Detect which cell encompasses the target text, then output its [x, y] center coordinate. 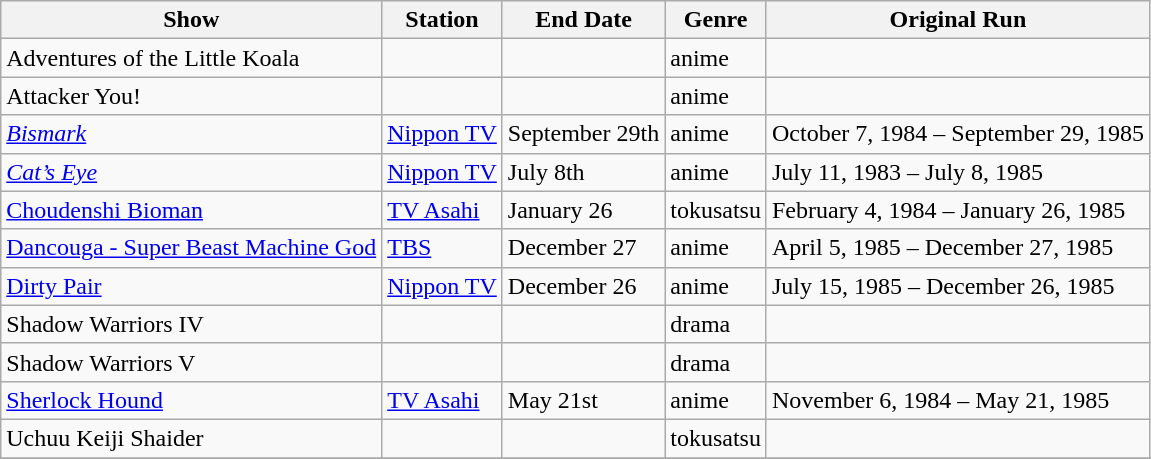
February 4, 1984 – January 26, 1985 [958, 210]
Sherlock Hound [192, 400]
Dancouga - Super Beast Machine God [192, 248]
November 6, 1984 – May 21, 1985 [958, 400]
Dirty Pair [192, 286]
January 26 [583, 210]
Shadow Warriors IV [192, 324]
Original Run [958, 20]
TBS [442, 248]
December 27 [583, 248]
July 8th [583, 172]
Shadow Warriors V [192, 362]
July 15, 1985 – December 26, 1985 [958, 286]
Attacker You! [192, 96]
April 5, 1985 – December 27, 1985 [958, 248]
Bismark [192, 134]
Adventures of the Little Koala [192, 58]
Uchuu Keiji Shaider [192, 438]
October 7, 1984 – September 29, 1985 [958, 134]
July 11, 1983 – July 8, 1985 [958, 172]
Choudenshi Bioman [192, 210]
Cat’s Eye [192, 172]
Genre [716, 20]
Show [192, 20]
September 29th [583, 134]
May 21st [583, 400]
Station [442, 20]
December 26 [583, 286]
End Date [583, 20]
